From the cell containing the given text, extract its center point as (x, y) coordinate. 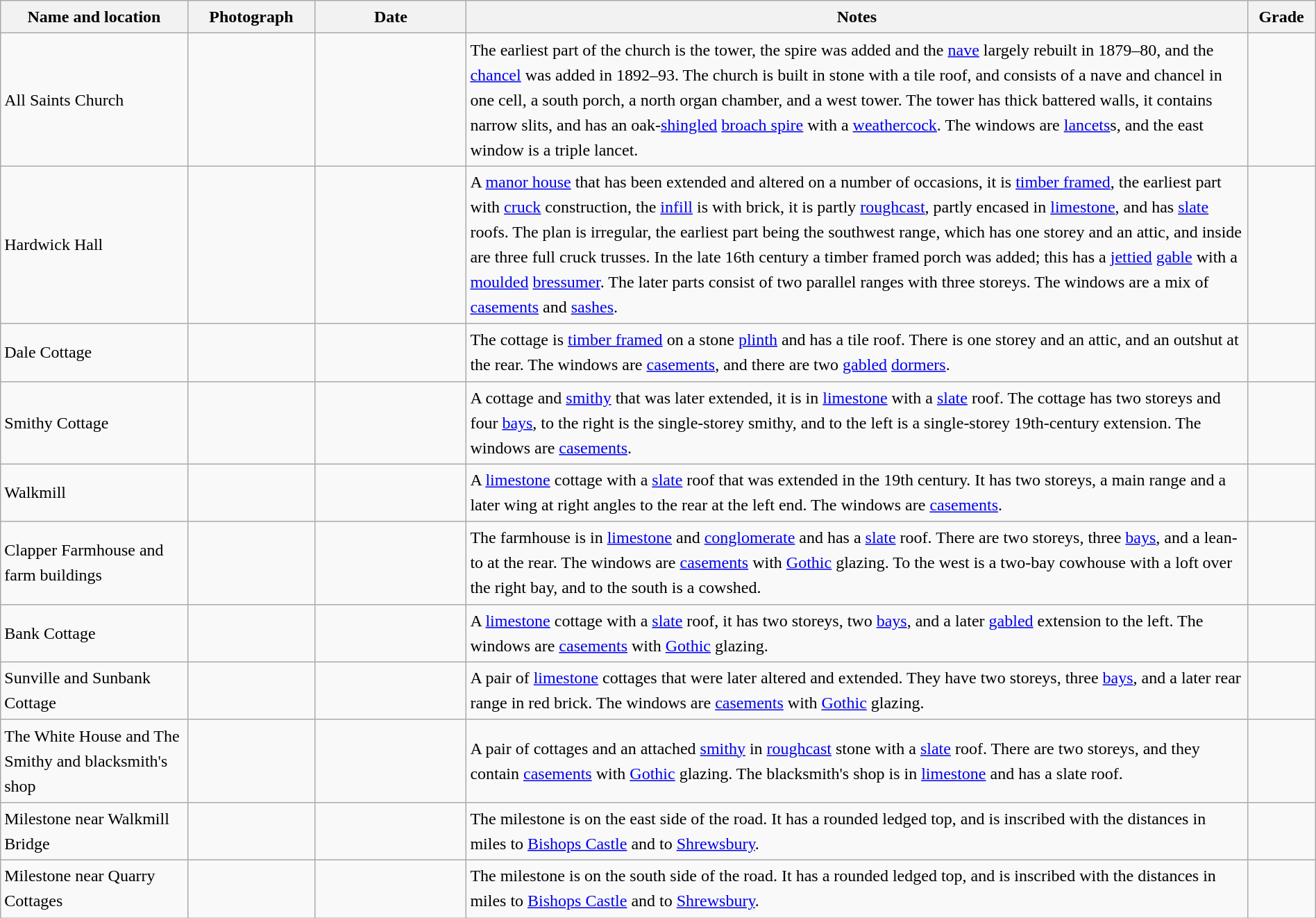
Date (391, 17)
Dale Cottage (94, 353)
Walkmill (94, 493)
Notes (857, 17)
Photograph (251, 17)
Grade (1281, 17)
The White House and The Smithy and blacksmith's shop (94, 761)
Sunville and Sunbank Cottage (94, 690)
Milestone near Walkmill Bridge (94, 831)
Bank Cottage (94, 633)
Smithy Cottage (94, 422)
All Saints Church (94, 100)
Clapper Farmhouse and farm buildings (94, 562)
Milestone near Quarry Cottages (94, 889)
Hardwick Hall (94, 244)
Name and location (94, 17)
